Search for the cell housing the specified text and yield its (x, y) center coordinate. 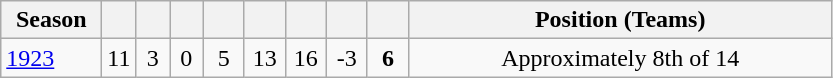
3 (153, 58)
Season (52, 20)
1923 (52, 58)
11 (119, 58)
-3 (346, 58)
13 (264, 58)
0 (187, 58)
Position (Teams) (620, 20)
16 (306, 58)
Approximately 8th of 14 (620, 58)
6 (388, 58)
5 (224, 58)
